Detect which cell encompasses the target text, then output its (x, y) center coordinate. 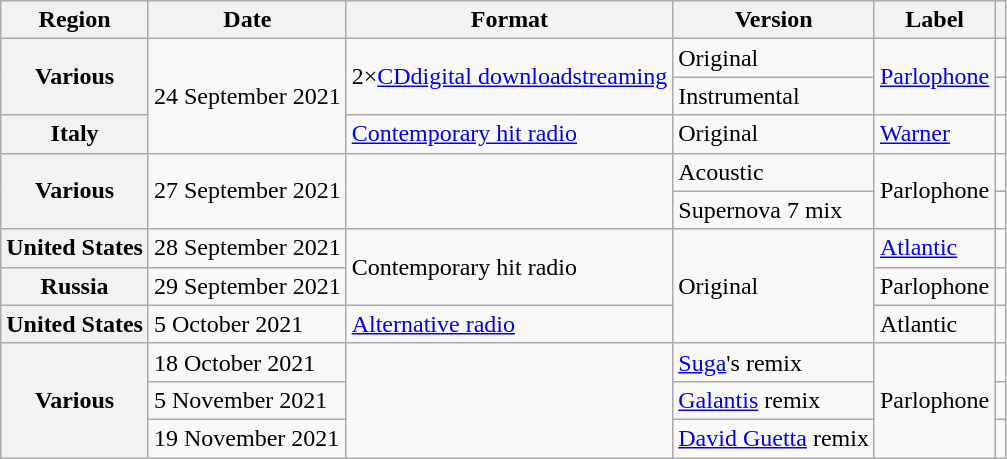
Instrumental (774, 96)
18 October 2021 (247, 362)
24 September 2021 (247, 96)
Supernova 7 mix (774, 210)
Suga's remix (774, 362)
19 November 2021 (247, 438)
5 October 2021 (247, 324)
Label (934, 20)
Acoustic (774, 172)
2×CDdigital downloadstreaming (510, 77)
Format (510, 20)
Galantis remix (774, 400)
Region (75, 20)
28 September 2021 (247, 248)
Warner (934, 134)
Alternative radio (510, 324)
29 September 2021 (247, 286)
5 November 2021 (247, 400)
Version (774, 20)
27 September 2021 (247, 191)
Date (247, 20)
Italy (75, 134)
David Guetta remix (774, 438)
Russia (75, 286)
